Output the [x, y] coordinate of the center of the cell containing the given text.  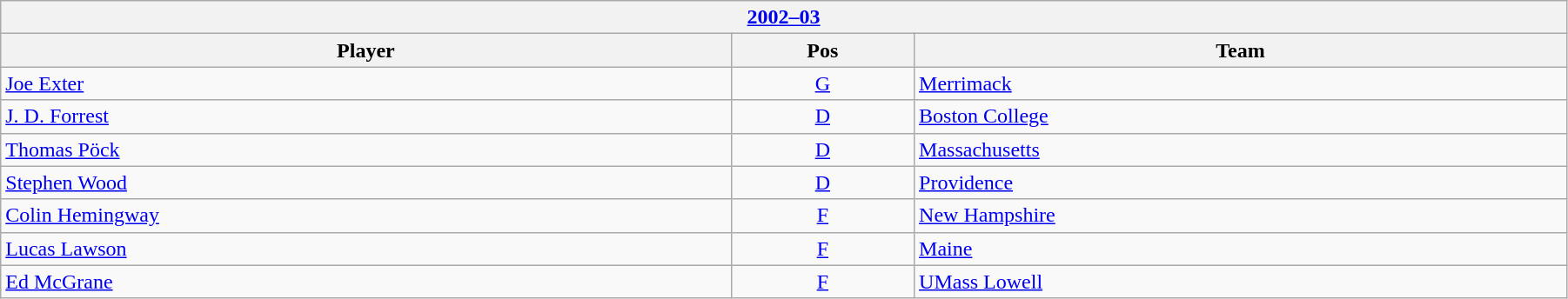
J. D. Forrest [365, 116]
New Hampshire [1241, 216]
Stephen Wood [365, 183]
Boston College [1241, 116]
Colin Hemingway [365, 216]
Pos [822, 50]
Player [365, 50]
G [822, 83]
Team [1241, 50]
Maine [1241, 249]
Joe Exter [365, 83]
Merrimack [1241, 83]
Providence [1241, 183]
Massachusetts [1241, 149]
2002–03 [784, 17]
Lucas Lawson [365, 249]
UMass Lowell [1241, 282]
Ed McGrane [365, 282]
Thomas Pöck [365, 149]
